From the cell containing the given text, extract its center point as (x, y) coordinate. 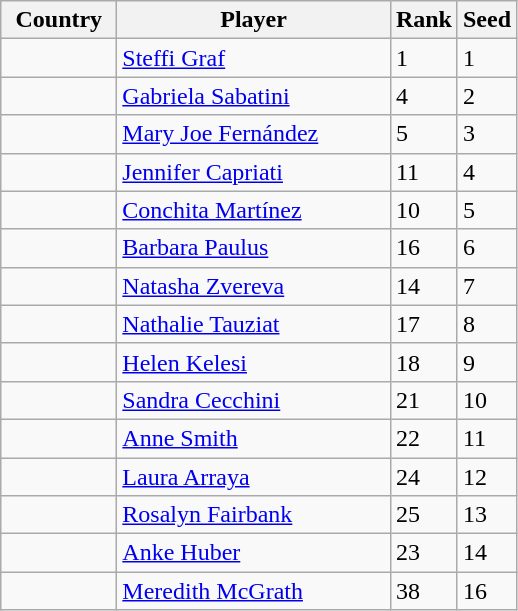
Anne Smith (254, 438)
24 (424, 477)
2 (486, 96)
Gabriela Sabatini (254, 96)
Nathalie Tauziat (254, 324)
8 (486, 324)
21 (424, 400)
Meredith McGrath (254, 591)
23 (424, 553)
Laura Arraya (254, 477)
25 (424, 515)
22 (424, 438)
Conchita Martínez (254, 210)
9 (486, 362)
Steffi Graf (254, 58)
Player (254, 20)
Sandra Cecchini (254, 400)
3 (486, 134)
Anke Huber (254, 553)
Mary Joe Fernández (254, 134)
12 (486, 477)
Barbara Paulus (254, 248)
Helen Kelesi (254, 362)
13 (486, 515)
Country (59, 20)
7 (486, 286)
Rank (424, 20)
38 (424, 591)
Seed (486, 20)
Natasha Zvereva (254, 286)
Rosalyn Fairbank (254, 515)
6 (486, 248)
17 (424, 324)
Jennifer Capriati (254, 172)
18 (424, 362)
